Pinpoint the cell where the given text exists, returning its (x, y) midpoint coordinate. 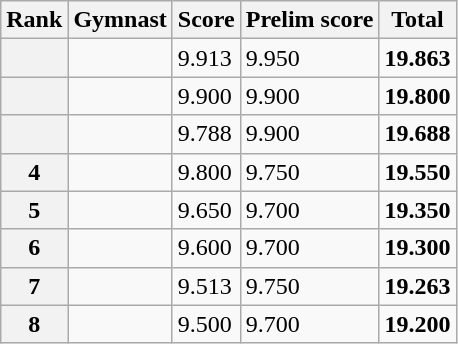
19.800 (418, 96)
19.300 (418, 248)
9.513 (206, 286)
9.600 (206, 248)
6 (34, 248)
Total (418, 20)
19.863 (418, 58)
9.500 (206, 324)
Prelim score (310, 20)
Score (206, 20)
9.788 (206, 134)
19.550 (418, 172)
Gymnast (120, 20)
9.913 (206, 58)
19.263 (418, 286)
19.688 (418, 134)
9.950 (310, 58)
7 (34, 286)
8 (34, 324)
5 (34, 210)
9.800 (206, 172)
9.650 (206, 210)
19.350 (418, 210)
Rank (34, 20)
4 (34, 172)
19.200 (418, 324)
